Extract the (x, y) coordinate from the center of the cell holding the provided text.  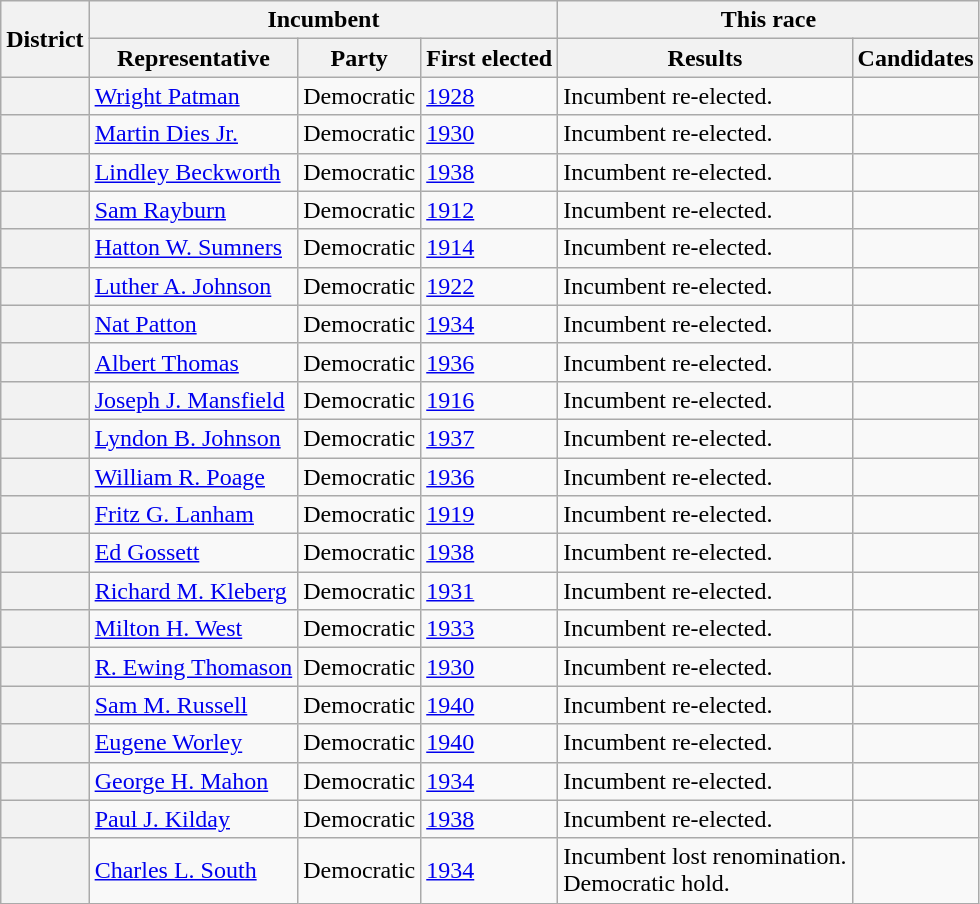
1937 (490, 438)
Martin Dies Jr. (194, 134)
Lyndon B. Johnson (194, 438)
William R. Poage (194, 477)
Results (705, 58)
Hatton W. Sumners (194, 248)
Sam M. Russell (194, 705)
Ed Gossett (194, 553)
1933 (490, 629)
1922 (490, 286)
Nat Patton (194, 324)
Luther A. Johnson (194, 286)
Sam Rayburn (194, 210)
1912 (490, 210)
1916 (490, 400)
George H. Mahon (194, 781)
Lindley Beckworth (194, 172)
Charles L. South (194, 870)
Richard M. Kleberg (194, 591)
1919 (490, 515)
District (45, 39)
Representative (194, 58)
1914 (490, 248)
R. Ewing Thomason (194, 667)
Party (360, 58)
Albert Thomas (194, 362)
Fritz G. Lanham (194, 515)
Incumbent (324, 20)
Incumbent lost renomination.Democratic hold. (705, 870)
1931 (490, 591)
Paul J. Kilday (194, 819)
This race (768, 20)
1928 (490, 96)
Eugene Worley (194, 743)
Wright Patman (194, 96)
Joseph J. Mansfield (194, 400)
Milton H. West (194, 629)
First elected (490, 58)
Candidates (916, 58)
